Determine the [X, Y] coordinate at the center of the cell enclosing the given text.  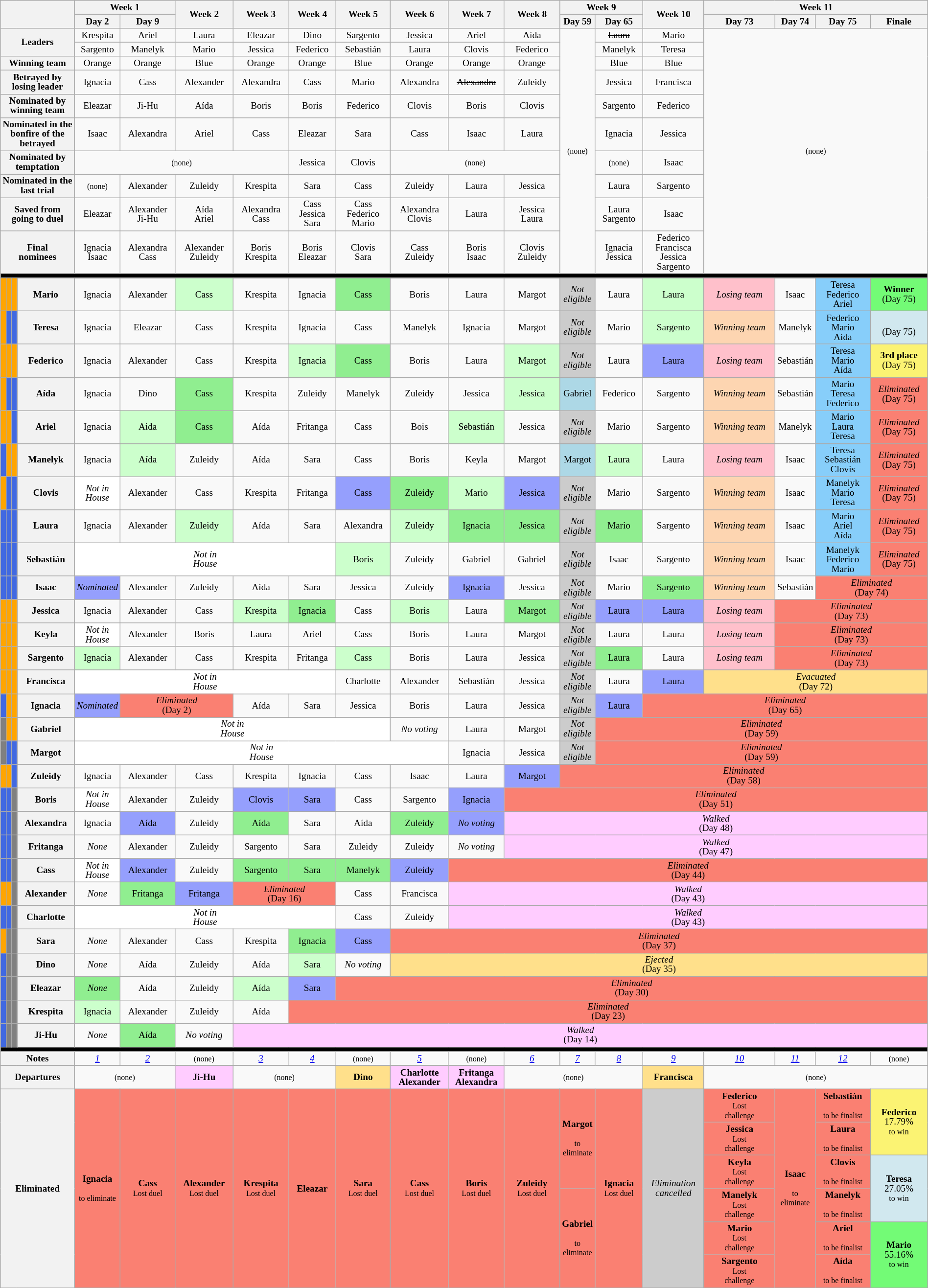
Walked(Day 14) [580, 1035]
FedericoMarioAída [843, 328]
Nominated by temptation [38, 162]
Margotto eliminate [578, 1138]
JessicaLostchallenge [739, 1139]
TeresaMarioAída [843, 361]
Day 59 [578, 22]
Day 2 [97, 22]
AídaAriel [205, 214]
ZuleidyLost duel [532, 1188]
KeylaLostchallenge [739, 1172]
Eliminated(Day 51) [716, 800]
CassJessicaSara [312, 214]
Week 8 [532, 15]
Winner(Day 75) [899, 295]
Week 9 [601, 8]
Walked(Day 47) [716, 847]
Ignaciato eliminate [97, 1188]
CassFedericoMario [363, 214]
3 [261, 1059]
Teresa27.05%to win [899, 1188]
Day 74 [795, 22]
Day 9 [148, 22]
Ejected(Day 35) [659, 965]
12 [843, 1059]
Week 2 [205, 15]
Notes [38, 1059]
IgnaciaJessica [619, 253]
Eliminated(Day 30) [631, 988]
Finalnominees [38, 253]
Eliminated(Day 65) [785, 705]
10 [739, 1059]
8 [619, 1059]
Arielto be finalist [843, 1238]
Departures [38, 1077]
Sebastiánto be finalist [843, 1105]
3rd place(Day 75) [899, 361]
(Day 75) [899, 328]
Finale [899, 22]
2 [148, 1059]
Federico17.79%to win [899, 1122]
CharlotteAlexander [420, 1077]
AlexanderLost duel [205, 1188]
CassZuleidy [420, 253]
Aida [148, 427]
Eliminated(Day 37) [659, 941]
Betrayed by losing leader [38, 82]
Eliminated(Day 74) [871, 588]
Nominated by winning team [38, 106]
Week 3 [261, 15]
Nominated in the bonfire of the betrayed [38, 134]
SargentoLostchallenge [739, 1271]
JessicaLaura [532, 214]
Eliminated [38, 1188]
Eliminationcancelled [673, 1188]
Isaacto eliminate [795, 1188]
Week 5 [363, 15]
ManelykMarioTeresa [843, 493]
ManelykFedericoMario [843, 559]
MarioArielAída [843, 526]
Week 6 [420, 15]
ManelykLostchallenge [739, 1205]
11 [795, 1059]
BorisKrespita [261, 253]
SaraLost duel [363, 1188]
Eliminated(Day 58) [744, 776]
7 [578, 1059]
LauraSargento [619, 214]
Gabrielto eliminate [578, 1238]
Eliminated(Day 2) [177, 705]
IgnaciaIsaac [97, 253]
FedericoFranciscaJessicaSargento [673, 253]
Day 73 [739, 22]
ClovisSara [363, 253]
Leaders [38, 42]
Week 10 [673, 15]
Laurato be finalist [843, 1139]
BorisEleazar [312, 253]
Week 4 [312, 15]
FritangaAlexandra [476, 1077]
Walked(Day 48) [716, 823]
Day 65 [619, 22]
Eliminated(Day 23) [608, 1012]
Week 1 [124, 8]
Week 11 [815, 8]
Bois [420, 427]
Day 75 [843, 22]
Manelykto be finalist [843, 1205]
AlexandraClovis [420, 214]
AlexanderZuleidy [205, 253]
6 [532, 1059]
MarioTeresaFederico [843, 394]
IgnaciaLost duel [619, 1188]
BorisIsaac [476, 253]
FedericoLostchallenge [739, 1105]
Eliminated(Day 44) [688, 870]
ClovisZuleidy [532, 253]
9 [673, 1059]
MarioLauraTeresa [843, 427]
Saved from going to duel [38, 214]
KrespitaLost duel [261, 1188]
Week 7 [476, 15]
Eliminated(Day 16) [284, 894]
MarioLostchallenge [739, 1238]
Aídato be finalist [843, 1271]
4 [312, 1059]
Clovisto be finalist [843, 1172]
Nominated in the last trial [38, 186]
Mario55.16%to win [899, 1255]
TeresaFedericoAriel [843, 295]
5 [420, 1059]
TeresaSebastiánClovis [843, 460]
Evacuated(Day 72) [815, 682]
1 [97, 1059]
BorisLost duel [476, 1188]
AlexanderJi-Hu [148, 214]
